Return the [x, y] coordinate for the center point of the cell that contains the specified text.  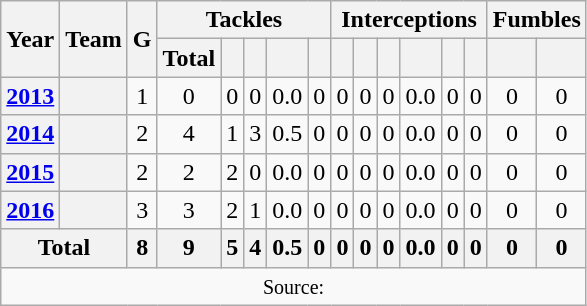
Team [94, 39]
Year [30, 39]
Interceptions [409, 20]
2014 [30, 134]
5 [232, 248]
Fumbles [536, 20]
2016 [30, 210]
9 [189, 248]
8 [142, 248]
G [142, 39]
Tackles [244, 20]
2015 [30, 172]
2013 [30, 96]
Source: [294, 286]
